From the cell containing the given text, extract its center point as (X, Y) coordinate. 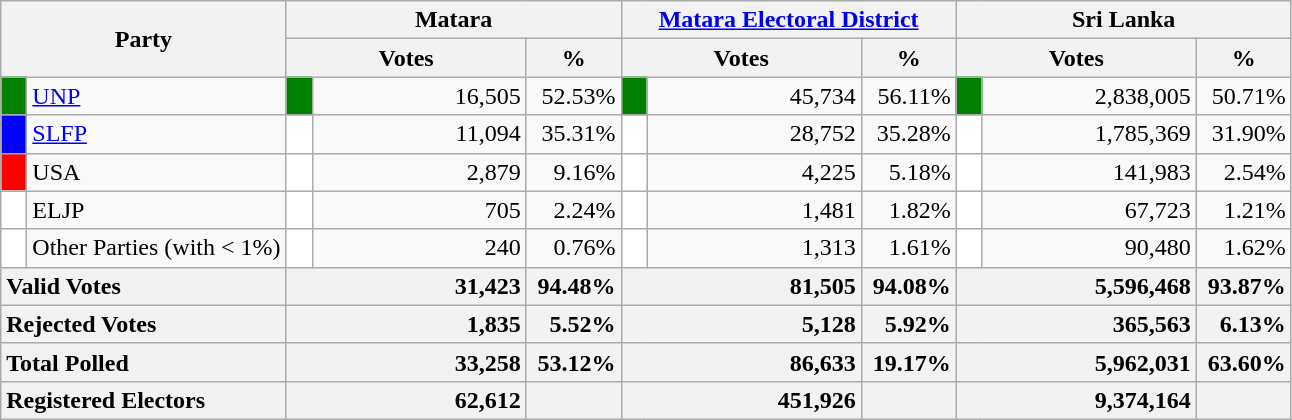
Valid Votes (144, 286)
33,258 (406, 362)
62,612 (406, 400)
93.87% (1244, 286)
28,752 (754, 134)
53.12% (574, 362)
1.62% (1244, 248)
ELJP (156, 210)
9,374,164 (1076, 400)
81,505 (741, 286)
2.54% (1244, 172)
63.60% (1244, 362)
90,480 (1089, 248)
1.21% (1244, 210)
35.31% (574, 134)
5.18% (908, 172)
31.90% (1244, 134)
5,596,468 (1076, 286)
Other Parties (with < 1%) (156, 248)
240 (419, 248)
USA (156, 172)
86,633 (741, 362)
1.61% (908, 248)
45,734 (754, 96)
94.48% (574, 286)
Party (144, 39)
5,128 (741, 324)
1,785,369 (1089, 134)
11,094 (419, 134)
16,505 (419, 96)
Registered Electors (144, 400)
Total Polled (144, 362)
UNP (156, 96)
56.11% (908, 96)
35.28% (908, 134)
19.17% (908, 362)
50.71% (1244, 96)
2,879 (419, 172)
1.82% (908, 210)
4,225 (754, 172)
Matara Electoral District (788, 20)
9.16% (574, 172)
52.53% (574, 96)
31,423 (406, 286)
0.76% (574, 248)
705 (419, 210)
365,563 (1076, 324)
451,926 (741, 400)
Rejected Votes (144, 324)
2,838,005 (1089, 96)
5,962,031 (1076, 362)
94.08% (908, 286)
Sri Lanka (1124, 20)
1,481 (754, 210)
5.52% (574, 324)
1,313 (754, 248)
6.13% (1244, 324)
5.92% (908, 324)
2.24% (574, 210)
141,983 (1089, 172)
Matara (454, 20)
67,723 (1089, 210)
SLFP (156, 134)
1,835 (406, 324)
